For the text-containing cell, return its midpoint in [X, Y] coordinate format. 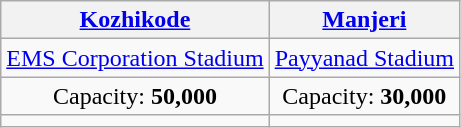
Manjeri [364, 20]
EMS Corporation Stadium [135, 58]
Payyanad Stadium [364, 58]
Kozhikode [135, 20]
Capacity: 30,000 [364, 96]
Capacity: 50,000 [135, 96]
